Return the (X, Y) coordinate for the center point of the cell that contains the specified text.  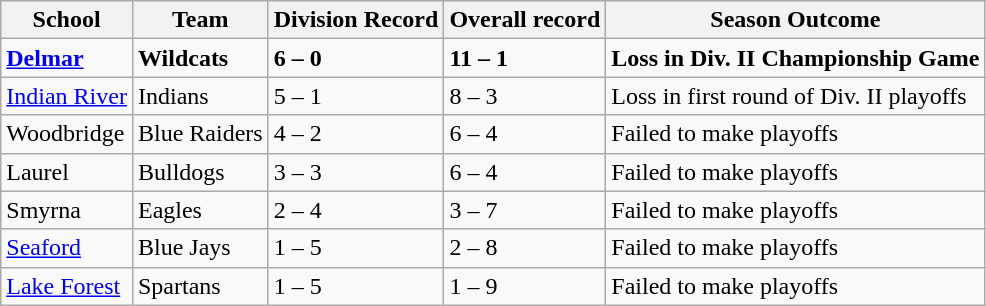
Blue Raiders (200, 134)
Eagles (200, 210)
5 – 1 (356, 96)
Bulldogs (200, 172)
Loss in Div. II Championship Game (796, 58)
Team (200, 20)
Woodbridge (67, 134)
Laurel (67, 172)
3 – 7 (525, 210)
Spartans (200, 286)
Wildcats (200, 58)
Lake Forest (67, 286)
2 – 8 (525, 248)
Season Outcome (796, 20)
6 – 0 (356, 58)
3 – 3 (356, 172)
Indians (200, 96)
Smyrna (67, 210)
8 – 3 (525, 96)
11 – 1 (525, 58)
Loss in first round of Div. II playoffs (796, 96)
4 – 2 (356, 134)
Indian River (67, 96)
Division Record (356, 20)
Delmar (67, 58)
2 – 4 (356, 210)
Blue Jays (200, 248)
School (67, 20)
1 – 9 (525, 286)
Overall record (525, 20)
Seaford (67, 248)
